Search for the cell housing the specified text and yield its (x, y) center coordinate. 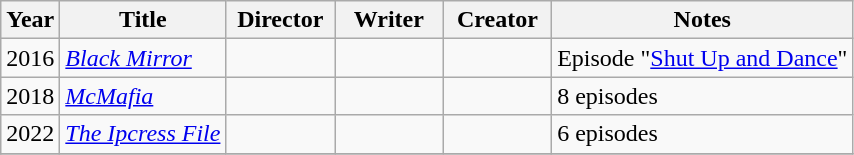
Episode "Shut Up and Dance" (702, 58)
McMafia (143, 96)
Writer (390, 20)
2022 (30, 134)
6 episodes (702, 134)
Notes (702, 20)
8 episodes (702, 96)
The Ipcress File (143, 134)
Title (143, 20)
Director (280, 20)
Year (30, 20)
2016 (30, 58)
Black Mirror (143, 58)
2018 (30, 96)
Creator (498, 20)
